For the text-containing cell, return its midpoint in [X, Y] coordinate format. 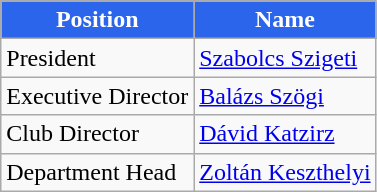
Executive Director [98, 96]
Szabolcs Szigeti [285, 58]
Position [98, 20]
Club Director [98, 134]
Zoltán Keszthelyi [285, 172]
Department Head [98, 172]
President [98, 58]
Name [285, 20]
Balázs Szögi [285, 96]
Dávid Katzirz [285, 134]
